Identify which cell holds the provided text, then report its [X, Y] central coordinate. 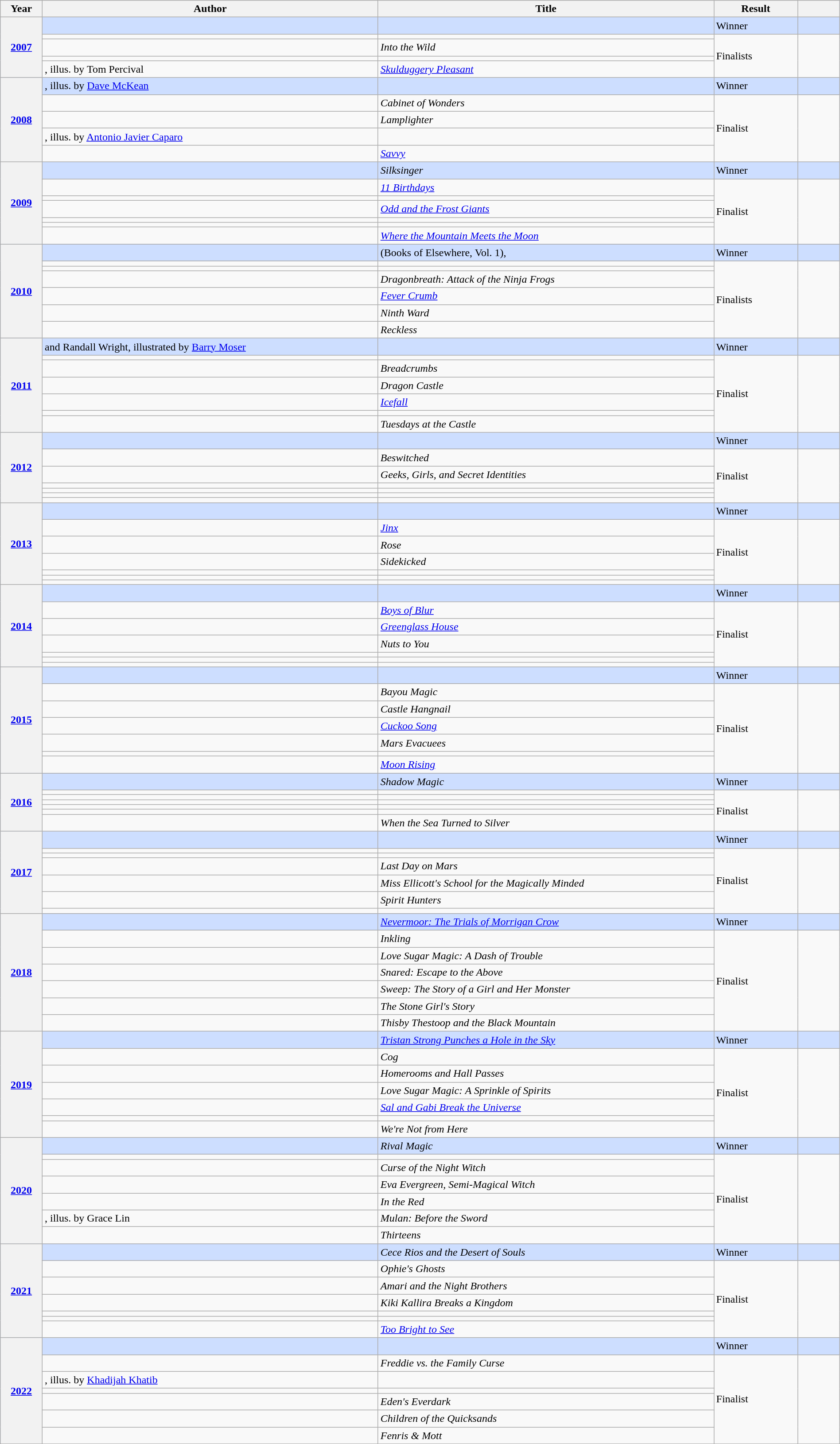
, illus. by Tom Percival [210, 69]
, illus. by Dave McKean [210, 86]
Tristan Strong Punches a Hole in the Sky [546, 1040]
Thirteens [546, 1235]
Spirit Hunters [546, 900]
Thisby Thestoop and the Black Mountain [546, 1023]
Nuts to You [546, 644]
In the Red [546, 1201]
Author [210, 9]
Rose [546, 545]
and Randall Wright, illustrated by Barry Moser [210, 346]
Beswitched [546, 458]
Cog [546, 1057]
2017 [21, 872]
2022 [21, 1390]
Cabinet of Wonders [546, 103]
When the Sea Turned to Silver [546, 823]
Bayou Magic [546, 692]
Title [546, 9]
2012 [21, 467]
Savvy [546, 153]
2021 [21, 1291]
The Stone Girl's Story [546, 1006]
Amari and the Night Brothers [546, 1286]
Dragon Castle [546, 385]
Greenglass House [546, 627]
2010 [21, 291]
Ninth Ward [546, 313]
Homerooms and Hall Passes [546, 1074]
Silksinger [546, 170]
2016 [21, 802]
Geeks, Girls, and Secret Identities [546, 475]
2018 [21, 972]
2013 [21, 543]
Dragonbreath: Attack of the Ninja Frogs [546, 279]
We're Not from Here [546, 1129]
Cuckoo Song [546, 726]
Jinx [546, 528]
Last Day on Mars [546, 866]
2008 [21, 120]
Snared: Escape to the Above [546, 973]
Sal and Gabi Break the Universe [546, 1107]
Rival Magic [546, 1146]
Fenris & Mott [546, 1435]
, illus. by Grace Lin [210, 1218]
2015 [21, 720]
2009 [21, 203]
Eden's Everdark [546, 1401]
Fever Crumb [546, 296]
Odd and the Frost Giants [546, 209]
Mulan: Before the Sword [546, 1218]
Skulduggery Pleasant [546, 69]
Miss Ellicott's School for the Magically Minded [546, 883]
Shadow Magic [546, 781]
Cece Rios and the Desert of Souls [546, 1252]
Nevermoor: The Trials of Morrigan Crow [546, 922]
Tuesdays at the Castle [546, 424]
Freddie vs. the Family Curse [546, 1363]
Inkling [546, 938]
Love Sugar Magic: A Sprinkle of Spirits [546, 1090]
Ophie's Ghosts [546, 1269]
Icefall [546, 402]
2019 [21, 1085]
Children of the Quicksands [546, 1418]
Moon Rising [546, 764]
2020 [21, 1190]
Sidekicked [546, 561]
Result [756, 9]
Sweep: The Story of a Girl and Her Monster [546, 989]
2007 [21, 47]
Too Bright to See [546, 1329]
Love Sugar Magic: A Dash of Trouble [546, 956]
Eva Evergreen, Semi-Magical Witch [546, 1184]
11 Birthdays [546, 187]
Boys of Blur [546, 610]
Mars Evacuees [546, 743]
Where the Mountain Meets the Moon [546, 236]
Year [21, 9]
2011 [21, 385]
Lamplighter [546, 120]
Curse of the Night Witch [546, 1168]
Kiki Kallira Breaks a Kingdom [546, 1303]
(Books of Elsewhere, Vol. 1), [546, 253]
2014 [21, 626]
Castle Hangnail [546, 709]
Into the Wild [546, 47]
, illus. by Antonio Javier Caparo [210, 136]
, illus. by Khadijah Khatib [210, 1380]
Breadcrumbs [546, 368]
Reckless [546, 330]
